Provide the [X, Y] coordinate of the cell's center where the given text is located.  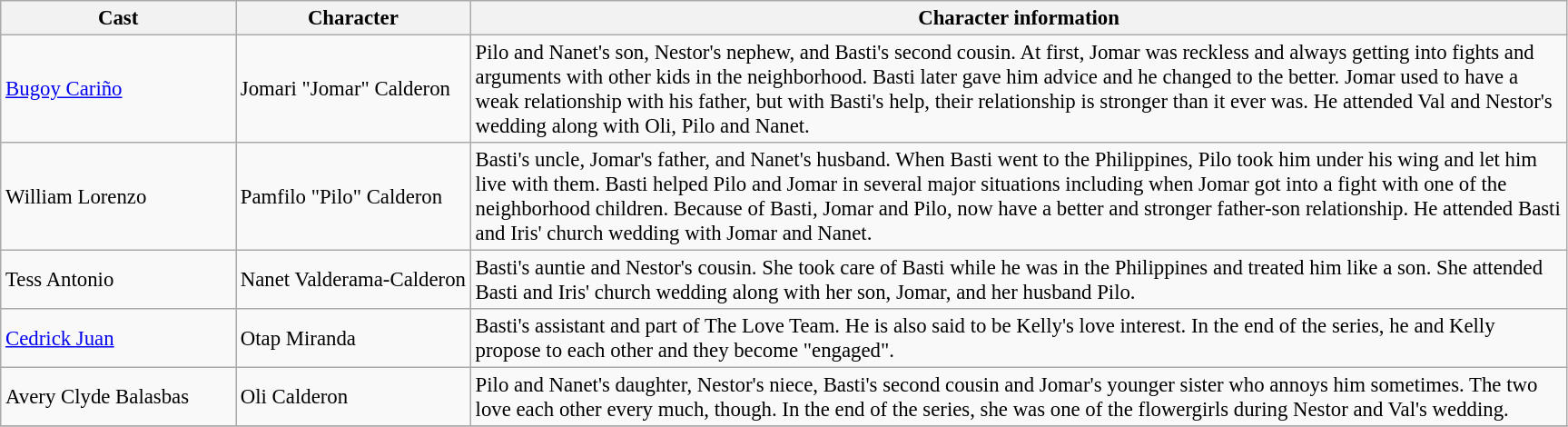
Nanet Valderama-Calderon [354, 280]
Otap Miranda [354, 338]
Tess Antonio [118, 280]
Jomari "Jomar" Calderon [354, 89]
William Lorenzo [118, 196]
Cast [118, 18]
Bugoy Cariño [118, 89]
Character [354, 18]
Character information [1019, 18]
Oli Calderon [354, 398]
Cedrick Juan [118, 338]
Avery Clyde Balasbas [118, 398]
Pamfilo "Pilo" Calderon [354, 196]
